Locate the cell with the specified text and output its (x, y) center coordinate. 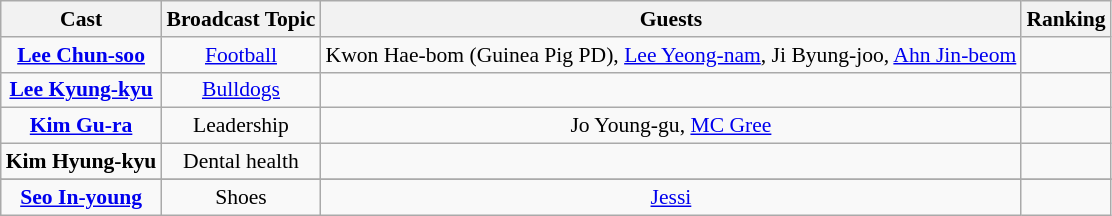
Football (240, 55)
Lee Chun-soo (82, 55)
Guests (672, 19)
Kim Gu-ra (82, 126)
Lee Kyung-kyu (82, 90)
Kim Hyung-kyu (82, 162)
Dental health (240, 162)
Kwon Hae-bom (Guinea Pig PD), Lee Yeong-nam, Ji Byung-joo, Ahn Jin-beom (672, 55)
Broadcast Topic (240, 19)
Jessi (672, 197)
Leadership (240, 126)
Cast (82, 19)
Ranking (1066, 19)
Seo In-young (82, 197)
Bulldogs (240, 90)
Jo Young-gu, MC Gree (672, 126)
Shoes (240, 197)
